Find where the given text appears and provide that cell's center as (x, y) coordinate. 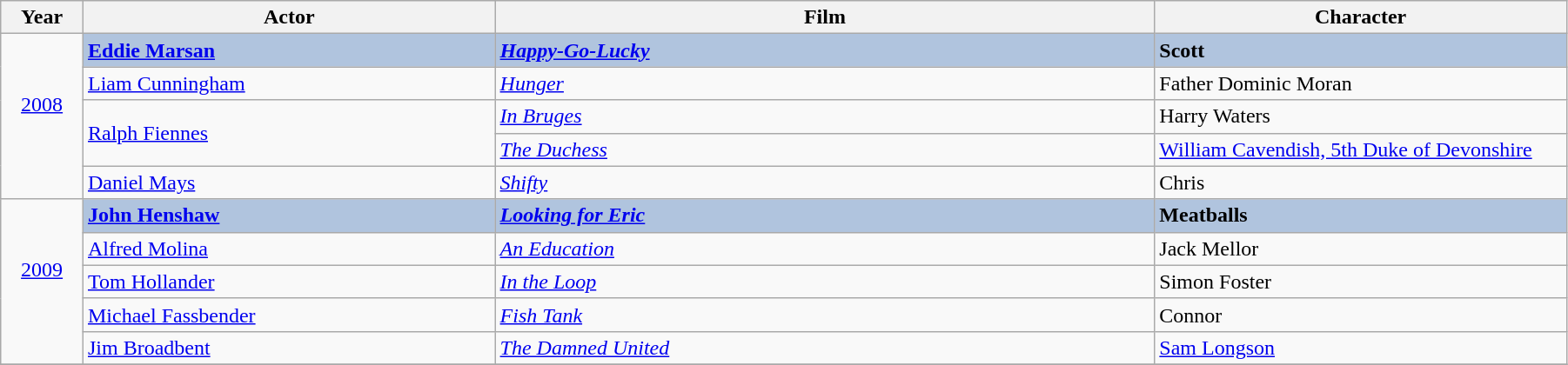
Chris (1361, 182)
Eddie Marsan (289, 50)
In Bruges (825, 116)
Simon Foster (1361, 282)
In the Loop (825, 282)
Connor (1361, 315)
Michael Fassbender (289, 315)
Scott (1361, 50)
Jim Broadbent (289, 348)
2009 (42, 282)
Hunger (825, 83)
Daniel Mays (289, 182)
Year (42, 17)
Looking for Eric (825, 216)
2008 (42, 116)
Sam Longson (1361, 348)
Ralph Fiennes (289, 133)
Character (1361, 17)
Tom Hollander (289, 282)
John Henshaw (289, 216)
Happy-Go-Lucky (825, 50)
Meatballs (1361, 216)
Film (825, 17)
Alfred Molina (289, 249)
Actor (289, 17)
Liam Cunningham (289, 83)
Father Dominic Moran (1361, 83)
Shifty (825, 182)
The Damned United (825, 348)
An Education (825, 249)
The Duchess (825, 149)
William Cavendish, 5th Duke of Devonshire (1361, 149)
Fish Tank (825, 315)
Harry Waters (1361, 116)
Jack Mellor (1361, 249)
